Identify which cell holds the provided text, then report its [X, Y] central coordinate. 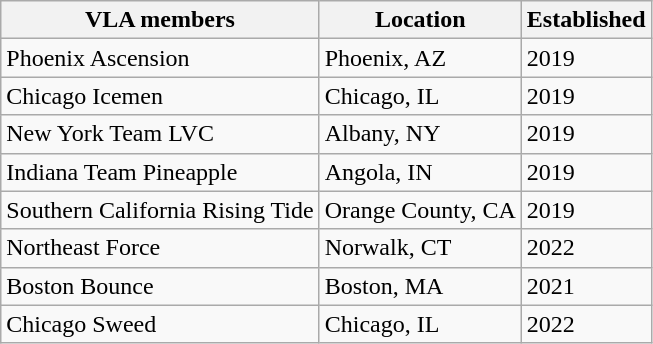
Norwalk, CT [420, 248]
Northeast Force [160, 248]
Phoenix Ascension [160, 58]
Orange County, CA [420, 210]
Albany, NY [420, 134]
2021 [586, 286]
Indiana Team Pineapple [160, 172]
New York Team LVC [160, 134]
Southern California Rising Tide [160, 210]
Location [420, 20]
Phoenix, AZ [420, 58]
Boston, MA [420, 286]
Chicago Icemen [160, 96]
VLA members [160, 20]
Angola, IN [420, 172]
Established [586, 20]
Chicago Sweed [160, 324]
Boston Bounce [160, 286]
